Return the [X, Y] coordinate for the center point of the cell that contains the specified text.  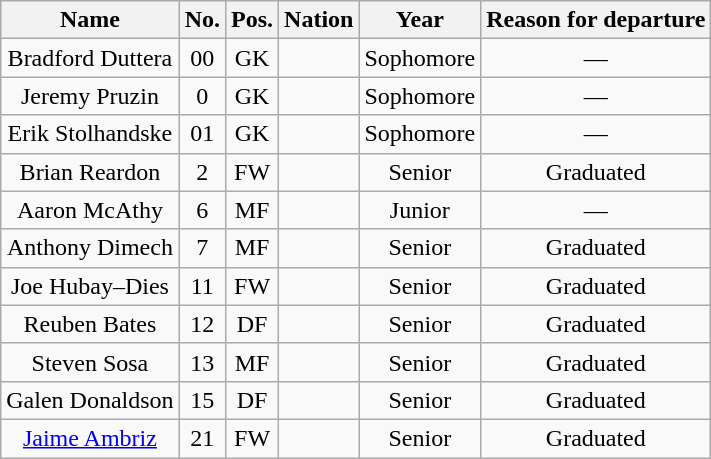
11 [202, 286]
Aaron McAthy [90, 210]
Jaime Ambriz [90, 438]
Brian Reardon [90, 172]
Steven Sosa [90, 362]
Name [90, 20]
7 [202, 248]
Anthony Dimech [90, 248]
Nation [319, 20]
Joe Hubay–Dies [90, 286]
Pos. [252, 20]
13 [202, 362]
Erik Stolhandske [90, 134]
6 [202, 210]
01 [202, 134]
Jeremy Pruzin [90, 96]
21 [202, 438]
15 [202, 400]
Junior [420, 210]
Galen Donaldson [90, 400]
Year [420, 20]
2 [202, 172]
No. [202, 20]
Bradford Duttera [90, 58]
12 [202, 324]
Reason for departure [596, 20]
0 [202, 96]
00 [202, 58]
Reuben Bates [90, 324]
